Capture the cell that displays the provided text and extract its [X, Y] central coordinate. 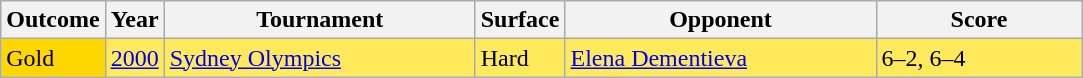
2000 [134, 58]
Opponent [720, 20]
Sydney Olympics [320, 58]
Tournament [320, 20]
Score [979, 20]
Surface [520, 20]
Elena Dementieva [720, 58]
Outcome [53, 20]
Gold [53, 58]
Year [134, 20]
Hard [520, 58]
6–2, 6–4 [979, 58]
